Scan for the cell matching the given text and deliver its [x, y] coordinate at center. 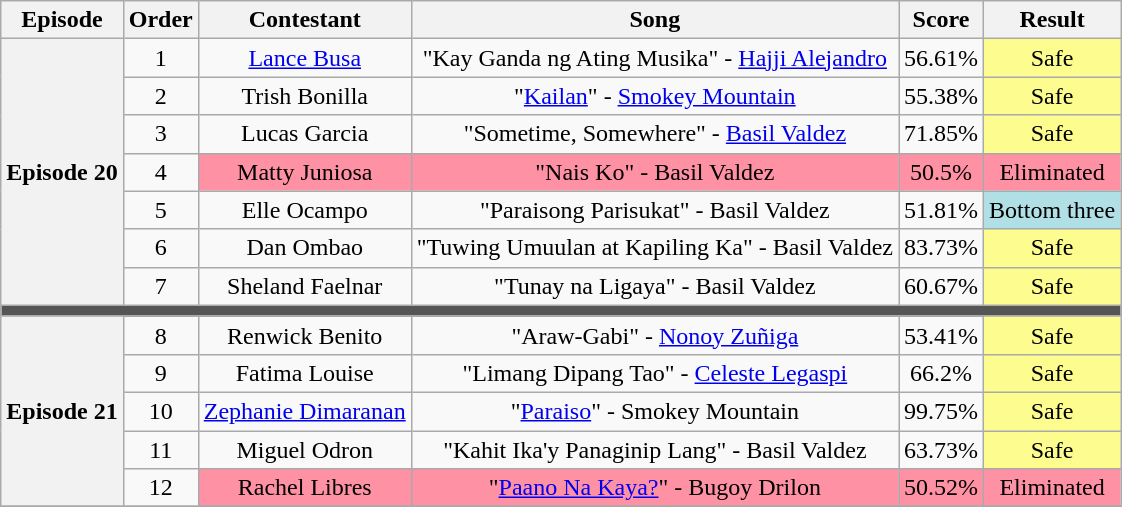
66.2% [940, 373]
"Araw-Gabi" - Nonoy Zuñiga [654, 335]
8 [160, 335]
"Paraiso" - Smokey Mountain [654, 411]
Lance Busa [304, 58]
"Paano Na Kaya?" - Bugoy Drilon [654, 488]
3 [160, 134]
Rachel Libres [304, 488]
Bottom three [1052, 210]
10 [160, 411]
"Kahit Ika'y Panaginip Lang" - Basil Valdez [654, 449]
"Paraisong Parisukat" - Basil Valdez [654, 210]
Order [160, 20]
51.81% [940, 210]
50.52% [940, 488]
Episode [62, 20]
11 [160, 449]
1 [160, 58]
7 [160, 286]
"Kay Ganda ng Ating Musika" - Hajji Alejandro [654, 58]
71.85% [940, 134]
Dan Ombao [304, 248]
12 [160, 488]
55.38% [940, 96]
Episode 20 [62, 172]
"Nais Ko" - Basil Valdez [654, 172]
Sheland Faelnar [304, 286]
Matty Juniosa [304, 172]
4 [160, 172]
56.61% [940, 58]
Result [1052, 20]
2 [160, 96]
Trish Bonilla [304, 96]
"Tunay na Ligaya" - Basil Valdez [654, 286]
Renwick Benito [304, 335]
Episode 21 [62, 411]
Score [940, 20]
Miguel Odron [304, 449]
Contestant [304, 20]
99.75% [940, 411]
"Kailan" - Smokey Mountain [654, 96]
53.41% [940, 335]
"Sometime, Somewhere" - Basil Valdez [654, 134]
60.67% [940, 286]
"Tuwing Umuulan at Kapiling Ka" - Basil Valdez [654, 248]
5 [160, 210]
Lucas Garcia [304, 134]
63.73% [940, 449]
"Limang Dipang Tao" - Celeste Legaspi [654, 373]
Song [654, 20]
83.73% [940, 248]
9 [160, 373]
Elle Ocampo [304, 210]
Fatima Louise [304, 373]
50.5% [940, 172]
Zephanie Dimaranan [304, 411]
6 [160, 248]
